Find where the given text appears and provide that cell's center as (X, Y) coordinate. 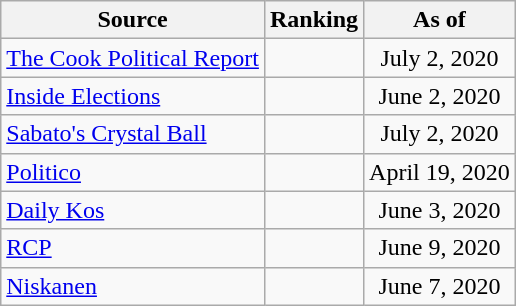
June 9, 2020 (440, 248)
June 2, 2020 (440, 96)
Sabato's Crystal Ball (133, 134)
RCP (133, 248)
The Cook Political Report (133, 58)
Source (133, 20)
Daily Kos (133, 210)
June 7, 2020 (440, 286)
Inside Elections (133, 96)
As of (440, 20)
Niskanen (133, 286)
Politico (133, 172)
April 19, 2020 (440, 172)
June 3, 2020 (440, 210)
Ranking (314, 20)
